Pinpoint the cell where the given text exists, returning its [X, Y] midpoint coordinate. 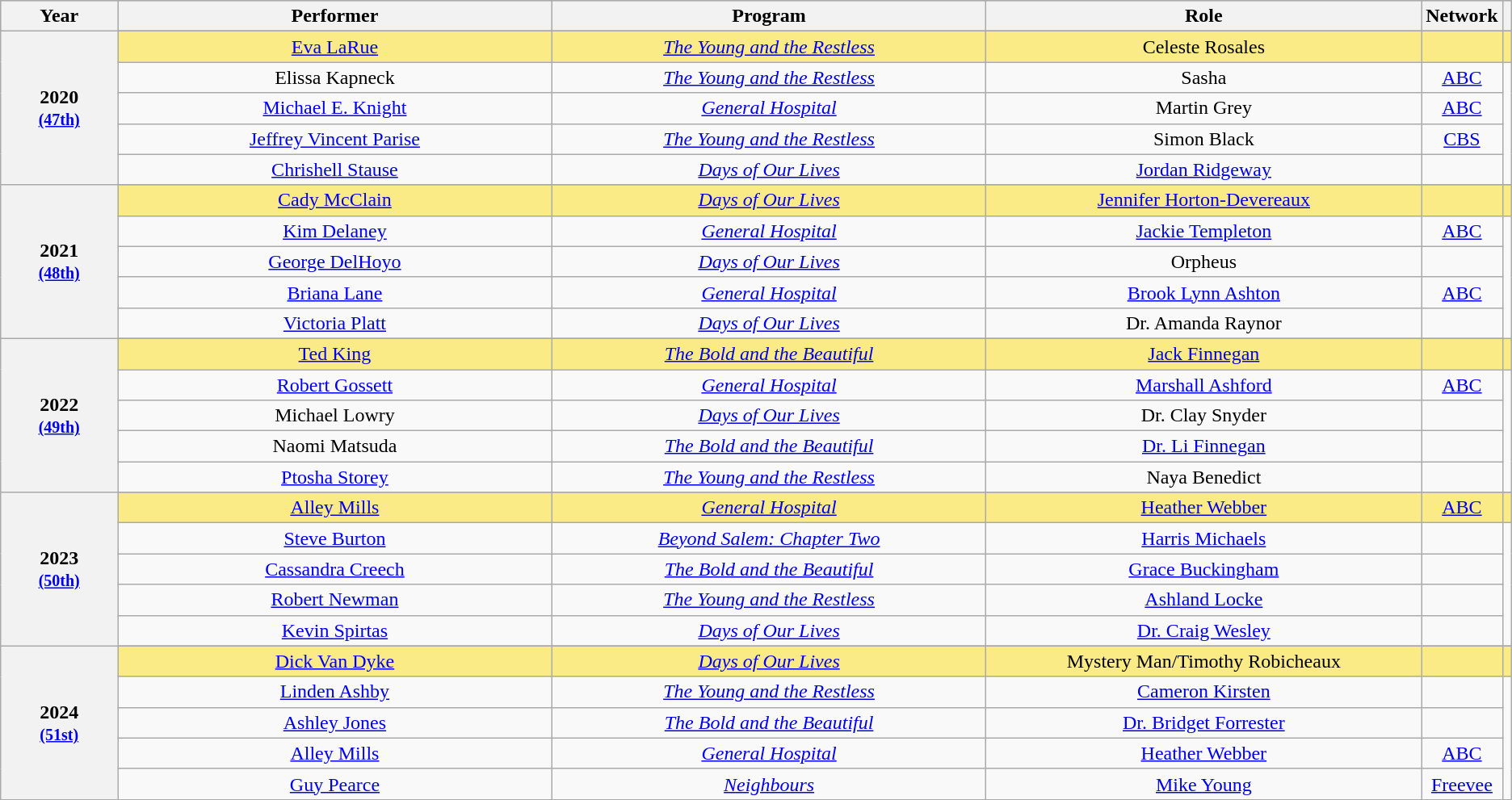
Dr. Amanda Raynor [1203, 323]
Freevee [1462, 784]
Dr. Li Finnegan [1203, 446]
CBS [1462, 139]
Steve Burton [335, 538]
Dick Van Dyke [335, 661]
Naya Benedict [1203, 477]
Harris Michaels [1203, 538]
Victoria Platt [335, 323]
Grace Buckingham [1203, 569]
Robert Gossett [335, 385]
Jordan Ridgeway [1203, 170]
Performer [335, 16]
Marshall Ashford [1203, 385]
2024 (51st) [60, 723]
Chrishell Stause [335, 170]
2020 (47th) [60, 108]
Kim Delaney [335, 231]
Briana Lane [335, 292]
Celeste Rosales [1203, 47]
Program [769, 16]
Cady McClain [335, 200]
2022 (49th) [60, 415]
Orpheus [1203, 262]
Jack Finnegan [1203, 354]
Dr. Bridget Forrester [1203, 723]
Year [60, 16]
Beyond Salem: Chapter Two [769, 538]
George DelHoyo [335, 262]
Dr. Craig Wesley [1203, 630]
Naomi Matsuda [335, 446]
Michael Lowry [335, 416]
Neighbours [769, 784]
Cassandra Creech [335, 569]
Simon Black [1203, 139]
Sasha [1203, 77]
Guy Pearce [335, 784]
Jeffrey Vincent Parise [335, 139]
Dr. Clay Snyder [1203, 416]
Eva LaRue [335, 47]
Jennifer Horton-Devereaux [1203, 200]
Network [1462, 16]
Brook Lynn Ashton [1203, 292]
Linden Ashby [335, 692]
Jackie Templeton [1203, 231]
Mike Young [1203, 784]
Ted King [335, 354]
Ashland Locke [1203, 600]
Mystery Man/Timothy Robicheaux [1203, 661]
2021 (48th) [60, 262]
Elissa Kapneck [335, 77]
Ptosha Storey [335, 477]
Role [1203, 16]
2023 (50th) [60, 569]
Robert Newman [335, 600]
Ashley Jones [335, 723]
Cameron Kirsten [1203, 692]
Kevin Spirtas [335, 630]
Michael E. Knight [335, 108]
Martin Grey [1203, 108]
